From the cell containing the given text, extract its center point as [X, Y] coordinate. 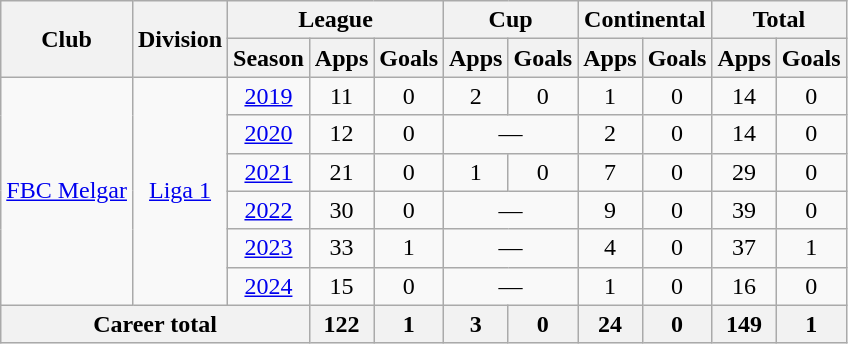
37 [744, 248]
Cup [511, 20]
FBC Melgar [67, 191]
Season [269, 58]
4 [610, 248]
122 [341, 324]
24 [610, 324]
39 [744, 210]
21 [341, 172]
15 [341, 286]
2020 [269, 134]
2019 [269, 96]
League [336, 20]
33 [341, 248]
Club [67, 39]
3 [476, 324]
11 [341, 96]
Liga 1 [180, 191]
2022 [269, 210]
149 [744, 324]
29 [744, 172]
Total [779, 20]
2023 [269, 248]
9 [610, 210]
Continental [645, 20]
Career total [156, 324]
16 [744, 286]
7 [610, 172]
Division [180, 39]
30 [341, 210]
2021 [269, 172]
2024 [269, 286]
12 [341, 134]
